Find where the given text appears and provide that cell's center as [x, y] coordinate. 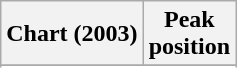
Chart (2003) [72, 34]
Peakposition [189, 34]
